From the cell containing the given text, extract its center point as (X, Y) coordinate. 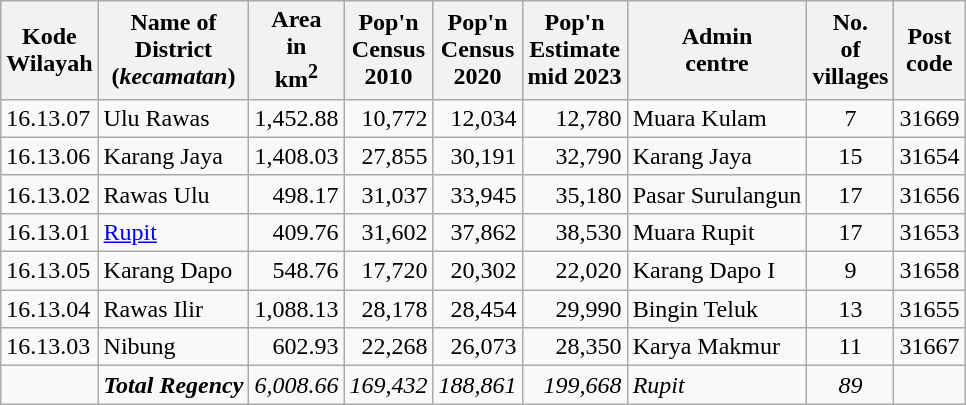
28,350 (574, 347)
13 (850, 309)
169,432 (388, 385)
32,790 (574, 156)
1,452.88 (296, 118)
498.17 (296, 194)
Postcode (930, 50)
Pop'nEstimatemid 2023 (574, 50)
31,602 (388, 232)
16.13.03 (50, 347)
12,034 (478, 118)
199,668 (574, 385)
15 (850, 156)
1,088.13 (296, 309)
31667 (930, 347)
31656 (930, 194)
Muara Rupit (717, 232)
548.76 (296, 271)
31654 (930, 156)
Pop'nCensus2020 (478, 50)
Ulu Rawas (174, 118)
Karang Dapo I (717, 271)
9 (850, 271)
10,772 (388, 118)
Rawas Ilir (174, 309)
No.ofvillages (850, 50)
31658 (930, 271)
Name ofDistrict(kecamatan) (174, 50)
31669 (930, 118)
Karang Dapo (174, 271)
16.13.01 (50, 232)
Kode Wilayah (50, 50)
16.13.02 (50, 194)
Total Regency (174, 385)
Pasar Surulangun (717, 194)
31655 (930, 309)
20,302 (478, 271)
16.13.06 (50, 156)
Karya Makmur (717, 347)
17,720 (388, 271)
188,861 (478, 385)
Nibung (174, 347)
31,037 (388, 194)
Rawas Ulu (174, 194)
409.76 (296, 232)
38,530 (574, 232)
Areain km2 (296, 50)
30,191 (478, 156)
37,862 (478, 232)
16.13.05 (50, 271)
31653 (930, 232)
Bingin Teluk (717, 309)
28,454 (478, 309)
16.13.07 (50, 118)
33,945 (478, 194)
27,855 (388, 156)
22,020 (574, 271)
28,178 (388, 309)
Admin centre (717, 50)
12,780 (574, 118)
602.93 (296, 347)
22,268 (388, 347)
6,008.66 (296, 385)
11 (850, 347)
89 (850, 385)
16.13.04 (50, 309)
7 (850, 118)
1,408.03 (296, 156)
Muara Kulam (717, 118)
26,073 (478, 347)
35,180 (574, 194)
Pop'nCensus2010 (388, 50)
29,990 (574, 309)
